Scan for the cell matching the given text and deliver its (x, y) coordinate at center. 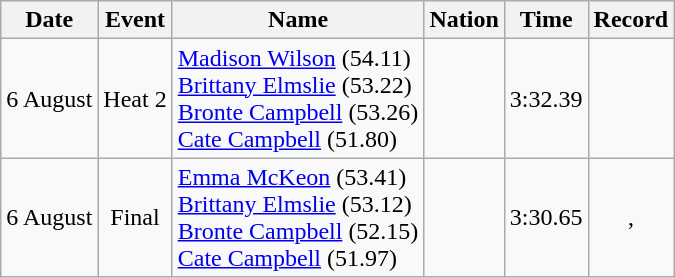
Date (50, 20)
Event (135, 20)
Madison Wilson (54.11) Brittany Elmslie (53.22) Bronte Campbell (53.26) Cate Campbell (51.80) (298, 98)
Nation (464, 20)
, (631, 218)
Name (298, 20)
Record (631, 20)
Final (135, 218)
Time (546, 20)
Heat 2 (135, 98)
3:32.39 (546, 98)
3:30.65 (546, 218)
Emma McKeon (53.41) Brittany Elmslie (53.12) Bronte Campbell (52.15) Cate Campbell (51.97) (298, 218)
